Search for the cell housing the specified text and yield its [x, y] center coordinate. 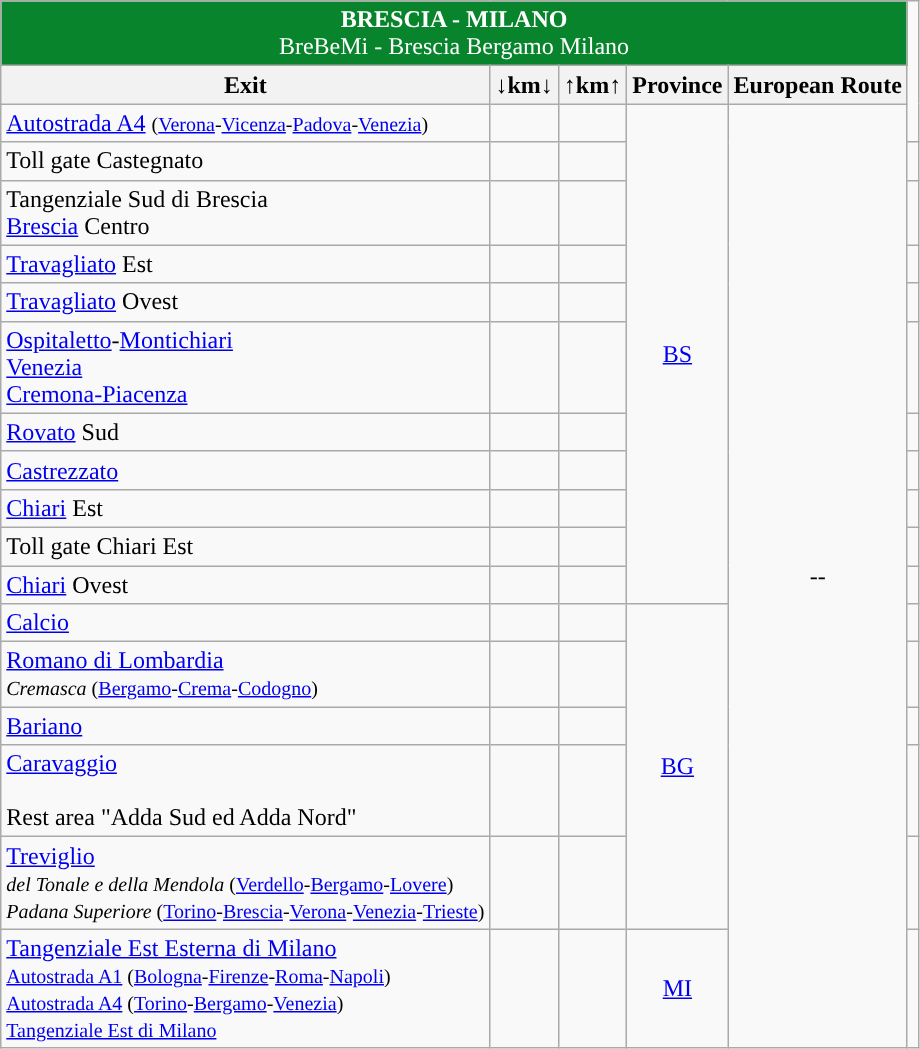
Chiari Est [246, 508]
Province [678, 85]
Rovato Sud [246, 432]
BG [678, 766]
Exit [246, 85]
-- [818, 576]
↑km↑ [592, 85]
↓km↓ [524, 85]
Travagliato Ovest [246, 302]
Calcio [246, 623]
European Route [818, 85]
Caravaggio Rest area "Adda Sud ed Adda Nord" [246, 791]
Treviglio del Tonale e della Mendola (Verdello-Bergamo-Lovere) Padana Superiore (Torino-Brescia-Verona-Venezia-Trieste) [246, 883]
Tangenziale Est Esterna di Milano Autostrada A1 (Bologna-Firenze-Roma-Napoli) Autostrada A4 (Torino-Bergamo-Venezia) Tangenziale Est di Milano [246, 988]
Toll gate Chiari Est [246, 546]
Bariano [246, 726]
Toll gate Castegnato [246, 161]
Chiari Ovest [246, 585]
Romano di Lombardia Cremasca (Bergamo-Crema-Codogno) [246, 674]
MI [678, 988]
Travagliato Est [246, 264]
Ospitaletto-Montichiari Venezia Cremona-Piacenza [246, 367]
Castrezzato [246, 470]
Tangenziale Sud di Brescia Brescia Centro [246, 212]
BS [678, 354]
BRESCIA - MILANOBreBeMi - Brescia Bergamo Milano [454, 34]
Autostrada A4 (Verona-Vicenza-Padova-Venezia) [246, 123]
